For the text-containing cell, return its midpoint in (x, y) coordinate format. 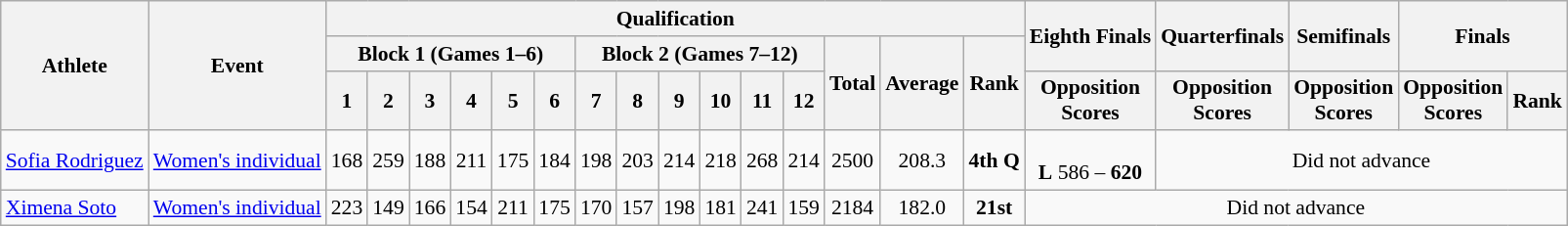
8 (637, 100)
Sofia Rodriguez (74, 160)
157 (637, 208)
154 (471, 208)
3 (430, 100)
Finals (1483, 35)
Eighth Finals (1090, 35)
2184 (852, 208)
223 (348, 208)
188 (430, 160)
Total (852, 84)
181 (721, 208)
218 (721, 160)
2500 (852, 160)
Ximena Soto (74, 208)
Block 1 (Games 1–6) (451, 54)
4 (471, 100)
Event (237, 66)
Block 2 (Games 7–12) (699, 54)
170 (596, 208)
11 (762, 100)
6 (555, 100)
259 (389, 160)
2 (389, 100)
7 (596, 100)
208.3 (922, 160)
166 (430, 208)
182.0 (922, 208)
10 (721, 100)
203 (637, 160)
159 (803, 208)
12 (803, 100)
Qualification (676, 19)
21st (994, 208)
Semifinals (1343, 35)
9 (680, 100)
Quarterfinals (1222, 35)
Athlete (74, 66)
149 (389, 208)
Average (922, 84)
168 (348, 160)
4th Q (994, 160)
L 586 – 620 (1090, 160)
1 (348, 100)
241 (762, 208)
268 (762, 160)
5 (514, 100)
184 (555, 160)
